Capture the cell that displays the provided text and extract its [x, y] central coordinate. 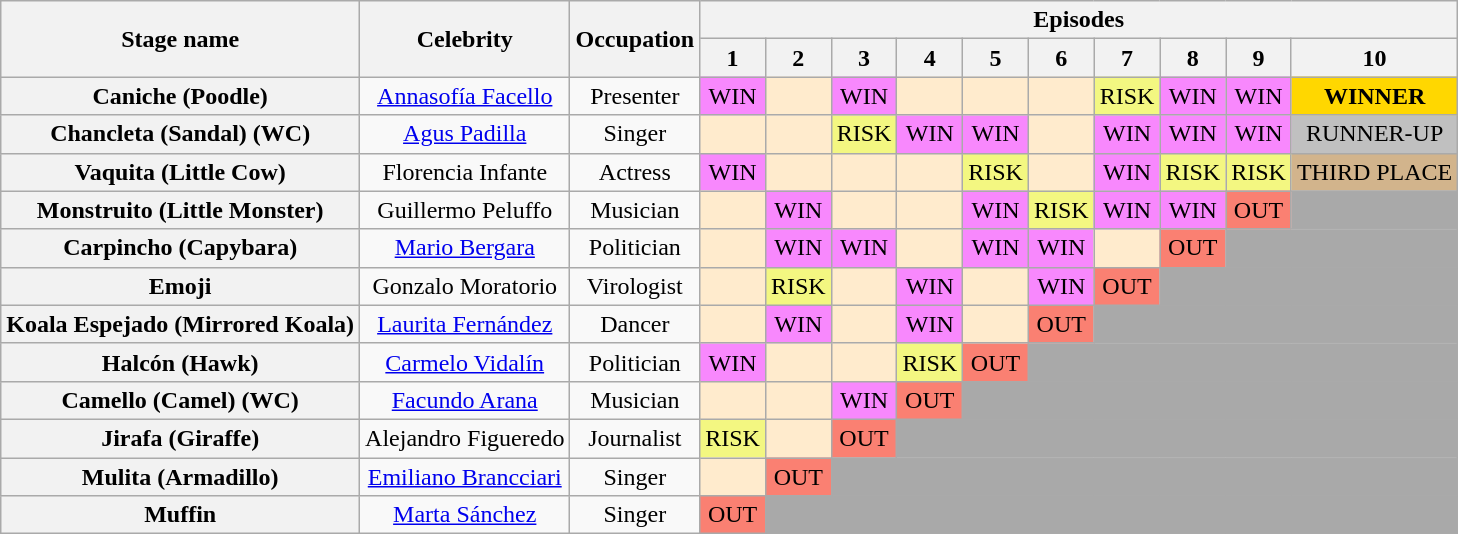
Mulita (Armadillo) [180, 477]
Florencia Infante [465, 172]
Muffin [180, 515]
Stage name [180, 39]
Emoji [180, 286]
Halcón (Hawk) [180, 362]
Caniche (Poodle) [180, 96]
Episodes [1079, 20]
Dancer [635, 324]
Agus Padilla [465, 134]
WINNER [1374, 96]
Camello (Camel) (WC) [180, 400]
Carpincho (Capybara) [180, 248]
Alejandro Figueredo [465, 438]
4 [930, 58]
7 [1127, 58]
Annasofía Facello [465, 96]
Facundo Arana [465, 400]
Actress [635, 172]
9 [1259, 58]
Jirafa (Giraffe) [180, 438]
Marta Sánchez [465, 515]
3 [864, 58]
2 [798, 58]
Gonzalo Moratorio [465, 286]
1 [733, 58]
Mario Bergara [465, 248]
Virologist [635, 286]
Emiliano Brancciari [465, 477]
Carmelo Vidalín [465, 362]
Journalist [635, 438]
Occupation [635, 39]
Guillermo Peluffo [465, 210]
Presenter [635, 96]
Monstruito (Little Monster) [180, 210]
Koala Espejado (Mirrored Koala) [180, 324]
6 [1061, 58]
RUNNER-UP [1374, 134]
Celebrity [465, 39]
THIRD PLACE [1374, 172]
Vaquita (Little Cow) [180, 172]
Laurita Fernández [465, 324]
5 [996, 58]
8 [1193, 58]
Chancleta (Sandal) (WC) [180, 134]
10 [1374, 58]
